Output the (x, y) coordinate of the center of the cell containing the given text.  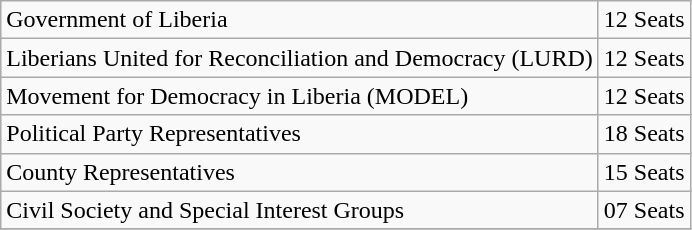
Political Party Representatives (300, 134)
Movement for Democracy in Liberia (MODEL) (300, 96)
Civil Society and Special Interest Groups (300, 210)
07 Seats (644, 210)
18 Seats (644, 134)
15 Seats (644, 172)
Government of Liberia (300, 20)
County Representatives (300, 172)
Liberians United for Reconciliation and Democracy (LURD) (300, 58)
